Capture the cell that displays the provided text and extract its [x, y] central coordinate. 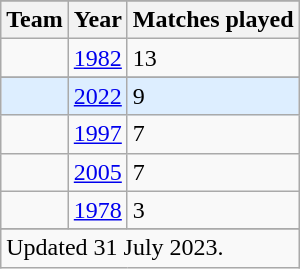
9 [213, 96]
2005 [98, 172]
Team [35, 20]
13 [213, 58]
1997 [98, 134]
Matches played [213, 20]
Updated 31 July 2023. [150, 248]
3 [213, 210]
1978 [98, 210]
1982 [98, 58]
Year [98, 20]
2022 [98, 96]
